Detect which cell encompasses the target text, then output its [x, y] center coordinate. 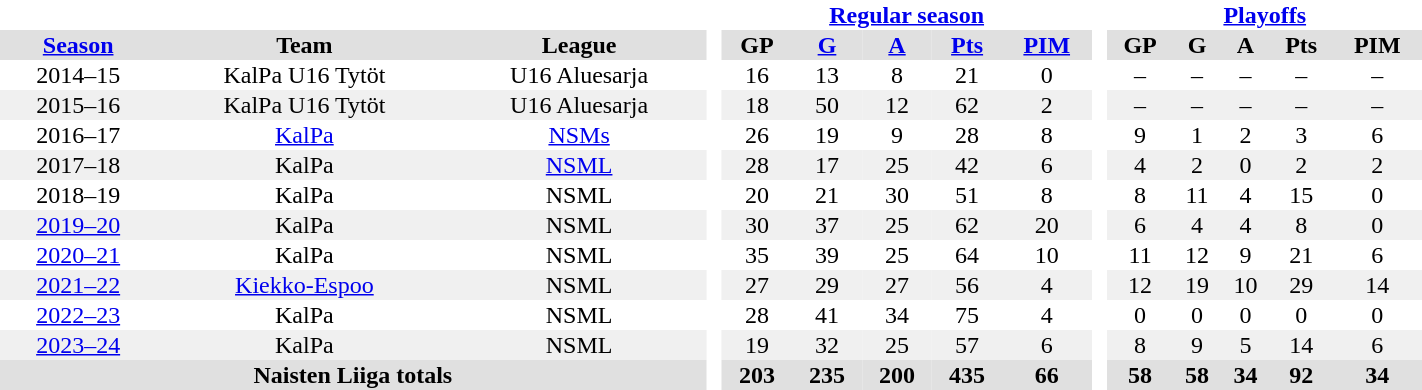
2021–22 [78, 285]
17 [827, 165]
57 [967, 345]
2016–17 [78, 135]
3 [1302, 135]
2022–23 [78, 315]
2014–15 [78, 75]
Regular season [906, 15]
NSMs [578, 135]
Season [78, 45]
2018–19 [78, 195]
51 [967, 195]
92 [1302, 375]
2019–20 [78, 225]
Kiekko-Espoo [304, 285]
Team [304, 45]
435 [967, 375]
203 [757, 375]
235 [827, 375]
18 [757, 105]
2015–16 [78, 105]
26 [757, 135]
2020–21 [78, 255]
200 [897, 375]
2023–24 [78, 345]
5 [1245, 345]
Playoffs [1264, 15]
35 [757, 255]
39 [827, 255]
42 [967, 165]
15 [1302, 195]
2017–18 [78, 165]
56 [967, 285]
37 [827, 225]
Naisten Liiga totals [353, 375]
64 [967, 255]
13 [827, 75]
41 [827, 315]
32 [827, 345]
50 [827, 105]
1 [1197, 135]
66 [1046, 375]
75 [967, 315]
League [578, 45]
16 [757, 75]
